Capture the cell that displays the provided text and extract its [x, y] central coordinate. 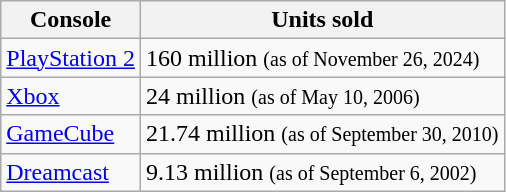
21.74 million (as of September 30, 2010) [322, 134]
PlayStation 2 [71, 58]
160 million (as of November 26, 2024) [322, 58]
9.13 million (as of September 6, 2002) [322, 172]
Units sold [322, 20]
Xbox [71, 96]
Console [71, 20]
GameCube [71, 134]
24 million (as of May 10, 2006) [322, 96]
Dreamcast [71, 172]
